Extract the [X, Y] coordinate from the center of the cell holding the provided text.  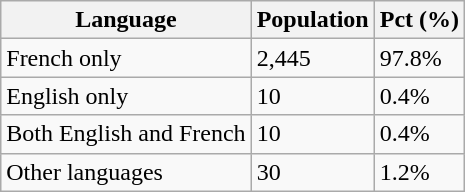
Language [126, 20]
Population [312, 20]
Other languages [126, 172]
2,445 [312, 58]
English only [126, 96]
1.2% [419, 172]
Both English and French [126, 134]
Pct (%) [419, 20]
30 [312, 172]
97.8% [419, 58]
French only [126, 58]
